From the cell containing the given text, extract its center point as [X, Y] coordinate. 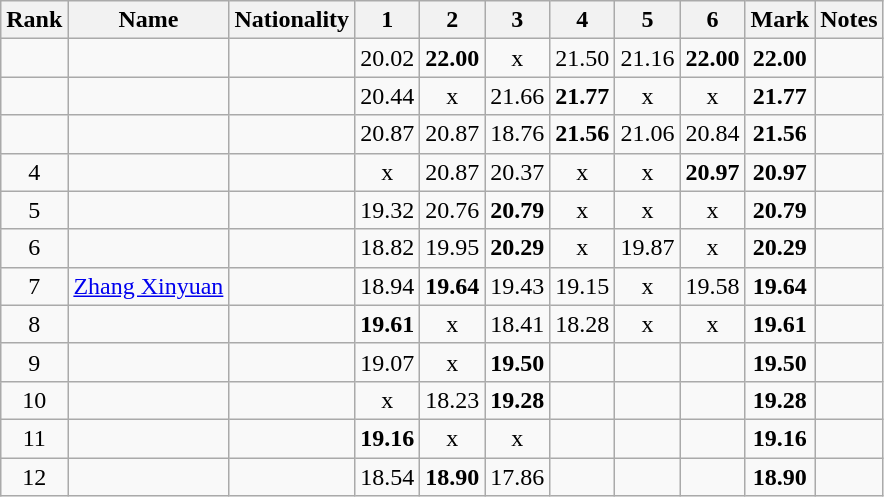
Rank [34, 20]
19.95 [452, 248]
17.86 [518, 477]
18.23 [452, 400]
18.82 [388, 248]
18.28 [582, 324]
Notes [849, 20]
19.58 [712, 286]
18.41 [518, 324]
21.66 [518, 96]
18.76 [518, 134]
Zhang Xinyuan [148, 286]
19.43 [518, 286]
9 [34, 362]
8 [34, 324]
Mark [780, 20]
18.54 [388, 477]
18.94 [388, 286]
2 [452, 20]
19.87 [648, 248]
Name [148, 20]
20.37 [518, 172]
12 [34, 477]
1 [388, 20]
21.50 [582, 58]
7 [34, 286]
10 [34, 400]
19.15 [582, 286]
19.32 [388, 210]
3 [518, 20]
21.06 [648, 134]
21.16 [648, 58]
20.44 [388, 96]
Nationality [292, 20]
20.76 [452, 210]
19.07 [388, 362]
20.02 [388, 58]
20.84 [712, 134]
11 [34, 438]
